From the cell containing the given text, extract its center point as [X, Y] coordinate. 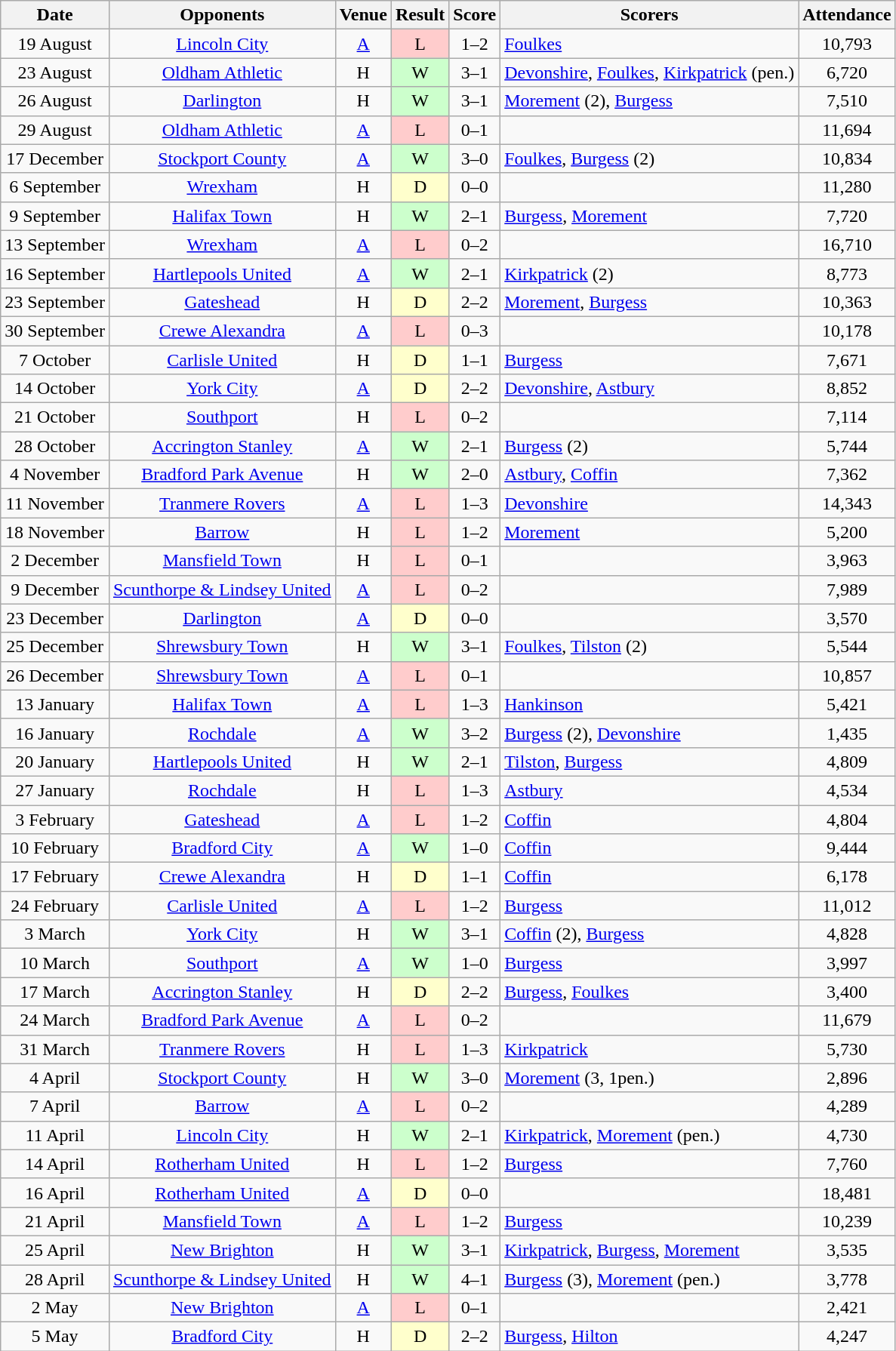
10,178 [847, 331]
11,694 [847, 130]
3,778 [847, 1279]
Burgess (3), Morement (pen.) [649, 1279]
3,400 [847, 992]
7,989 [847, 589]
Scorers [649, 15]
10 February [55, 848]
7,671 [847, 360]
29 August [55, 130]
2,896 [847, 1078]
Burgess (2) [649, 446]
Morement, Burgess [649, 302]
9 September [55, 216]
19 August [55, 44]
0–3 [475, 331]
18 November [55, 532]
3–2 [475, 733]
Morement [649, 532]
10,857 [847, 675]
Foulkes, Tilston (2) [649, 647]
Kirkpatrick, Morement (pen.) [649, 1135]
7,362 [847, 475]
4,534 [847, 790]
4,809 [847, 762]
21 October [55, 417]
Morement (2), Burgess [649, 101]
31 March [55, 1049]
2 May [55, 1308]
21 April [55, 1221]
Opponents [222, 15]
1,435 [847, 733]
4,289 [847, 1106]
16 September [55, 273]
13 September [55, 245]
27 January [55, 790]
10,793 [847, 44]
17 March [55, 992]
25 December [55, 647]
5,744 [847, 446]
Result [420, 15]
11,012 [847, 906]
5,544 [847, 647]
20 January [55, 762]
18,481 [847, 1193]
Foulkes, Burgess (2) [649, 158]
Burgess, Morement [649, 216]
6 September [55, 187]
7,510 [847, 101]
9,444 [847, 848]
7,760 [847, 1164]
7,720 [847, 216]
11,280 [847, 187]
4,247 [847, 1337]
23 December [55, 618]
4 April [55, 1078]
Burgess (2), Devonshire [649, 733]
24 March [55, 1020]
2 December [55, 561]
16 January [55, 733]
13 January [55, 704]
10,239 [847, 1221]
Burgess, Foulkes [649, 992]
10,834 [847, 158]
2,421 [847, 1308]
26 August [55, 101]
10 March [55, 963]
11,679 [847, 1020]
14 April [55, 1164]
Devonshire, Astbury [649, 389]
6,720 [847, 72]
4 November [55, 475]
17 December [55, 158]
23 August [55, 72]
5,200 [847, 532]
10,363 [847, 302]
Coffin (2), Burgess [649, 934]
Foulkes [649, 44]
Kirkpatrick (2) [649, 273]
23 September [55, 302]
7 April [55, 1106]
5,730 [847, 1049]
Kirkpatrick, Burgess, Morement [649, 1250]
7,114 [847, 417]
3,535 [847, 1250]
Kirkpatrick [649, 1049]
Astbury [649, 790]
Score [475, 15]
3 February [55, 819]
5,421 [847, 704]
Attendance [847, 15]
2–0 [475, 475]
7 October [55, 360]
3 March [55, 934]
30 September [55, 331]
4–1 [475, 1279]
5 May [55, 1337]
14 October [55, 389]
Tilston, Burgess [649, 762]
14,343 [847, 503]
25 April [55, 1250]
8,773 [847, 273]
9 December [55, 589]
4,730 [847, 1135]
28 October [55, 446]
4,828 [847, 934]
3,570 [847, 618]
3,997 [847, 963]
Devonshire [649, 503]
Burgess, Hilton [649, 1337]
11 November [55, 503]
4,804 [847, 819]
Date [55, 15]
26 December [55, 675]
Venue [363, 15]
24 February [55, 906]
Astbury, Coffin [649, 475]
6,178 [847, 877]
16,710 [847, 245]
Morement (3, 1pen.) [649, 1078]
28 April [55, 1279]
11 April [55, 1135]
8,852 [847, 389]
Hankinson [649, 704]
3,963 [847, 561]
17 February [55, 877]
16 April [55, 1193]
Devonshire, Foulkes, Kirkpatrick (pen.) [649, 72]
